From the cell containing the given text, extract its center point as (X, Y) coordinate. 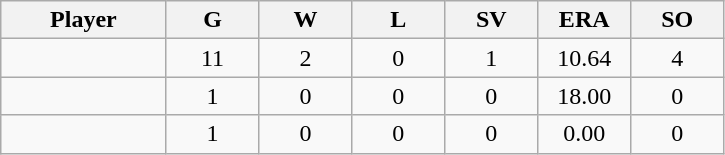
0.00 (584, 134)
10.64 (584, 58)
SO (678, 20)
18.00 (584, 96)
Player (84, 20)
11 (212, 58)
SV (492, 20)
ERA (584, 20)
L (398, 20)
G (212, 20)
W (306, 20)
4 (678, 58)
2 (306, 58)
